Return [x, y] of the center of cell containing provided text 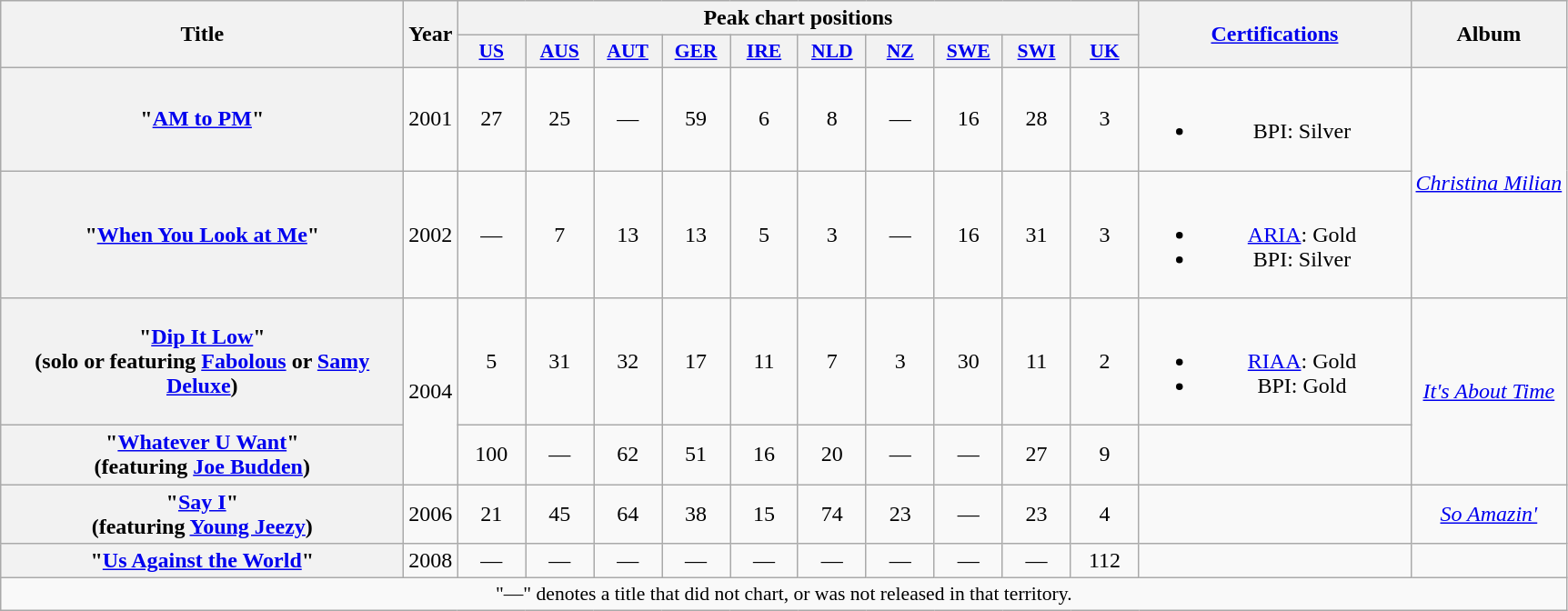
Peak chart positions [799, 18]
GER [697, 52]
112 [1104, 561]
"AM to PM" [202, 118]
So Amazin' [1489, 515]
"Us Against the World" [202, 561]
NLD [831, 52]
15 [764, 515]
2008 [431, 561]
US [491, 52]
2006 [431, 515]
"Dip It Low"(solo or featuring Fabolous or Samy Deluxe) [202, 362]
6 [764, 118]
It's About Time [1489, 391]
74 [831, 515]
Year [431, 35]
Christina Milian [1489, 182]
20 [831, 455]
ARIA: GoldBPI: Silver [1275, 235]
100 [491, 455]
AUS [560, 52]
AUT [628, 52]
2004 [431, 391]
RIAA: GoldBPI: Gold [1275, 362]
UK [1104, 52]
28 [1037, 118]
2002 [431, 235]
32 [628, 362]
62 [628, 455]
45 [560, 515]
59 [697, 118]
2001 [431, 118]
Certifications [1275, 35]
8 [831, 118]
2 [1104, 362]
21 [491, 515]
17 [697, 362]
51 [697, 455]
25 [560, 118]
SWE [968, 52]
9 [1104, 455]
"Whatever U Want"(featuring Joe Budden) [202, 455]
"Say I"(featuring Young Jeezy) [202, 515]
64 [628, 515]
BPI: Silver [1275, 118]
"When You Look at Me" [202, 235]
Album [1489, 35]
30 [968, 362]
SWI [1037, 52]
IRE [764, 52]
"—" denotes a title that did not chart, or was not released in that territory. [784, 595]
Title [202, 35]
4 [1104, 515]
NZ [900, 52]
38 [697, 515]
